Extract the [X, Y] coordinate from the center of the cell holding the provided text.  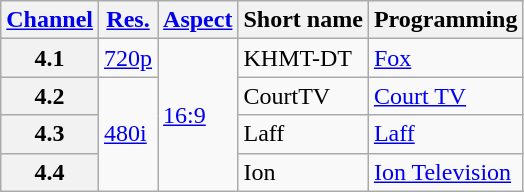
Res. [128, 20]
4.3 [50, 134]
Programming [446, 20]
480i [128, 134]
Ion Television [446, 172]
4.4 [50, 172]
Aspect [198, 20]
CourtTV [303, 96]
Court TV [446, 96]
Short name [303, 20]
4.1 [50, 58]
16:9 [198, 115]
4.2 [50, 96]
Channel [50, 20]
720p [128, 58]
Fox [446, 58]
Ion [303, 172]
KHMT-DT [303, 58]
